Capture the cell that displays the provided text and extract its (x, y) central coordinate. 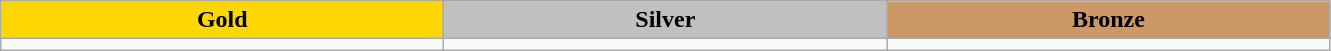
Silver (666, 20)
Bronze (1108, 20)
Gold (222, 20)
